Determine the (X, Y) coordinate at the center of the cell enclosing the given text.  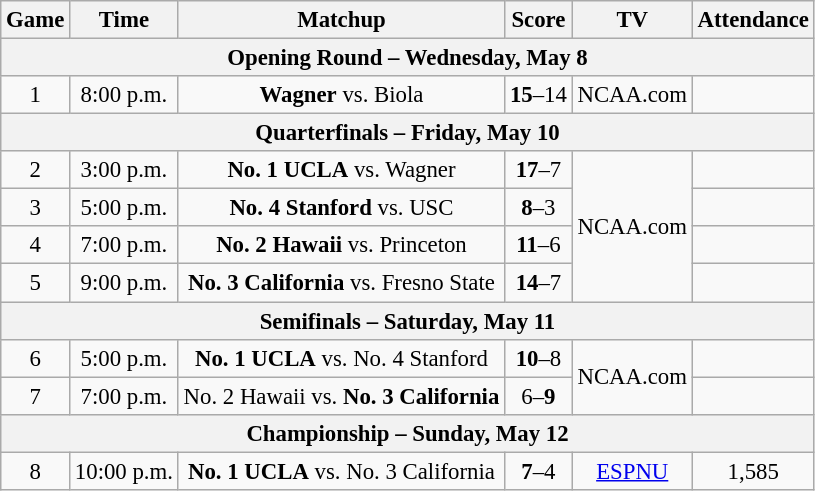
ESPNU (632, 471)
8:00 p.m. (124, 95)
8–3 (539, 208)
No. 1 UCLA vs. No. 4 Stanford (341, 358)
No. 2 Hawaii vs. Princeton (341, 245)
10:00 p.m. (124, 471)
9:00 p.m. (124, 283)
11–6 (539, 245)
Quarterfinals – Friday, May 10 (408, 133)
No. 1 UCLA vs. No. 3 California (341, 471)
3:00 p.m. (124, 170)
Matchup (341, 20)
No. 3 California vs. Fresno State (341, 283)
TV (632, 20)
Semifinals – Saturday, May 11 (408, 321)
6 (36, 358)
5 (36, 283)
10–8 (539, 358)
4 (36, 245)
No. 2 Hawaii vs. No. 3 California (341, 396)
No. 1 UCLA vs. Wagner (341, 170)
8 (36, 471)
Championship – Sunday, May 12 (408, 433)
Score (539, 20)
6–9 (539, 396)
3 (36, 208)
14–7 (539, 283)
Time (124, 20)
Game (36, 20)
Wagner vs. Biola (341, 95)
2 (36, 170)
7–4 (539, 471)
Opening Round – Wednesday, May 8 (408, 58)
1 (36, 95)
7 (36, 396)
17–7 (539, 170)
Attendance (753, 20)
15–14 (539, 95)
1,585 (753, 471)
No. 4 Stanford vs. USC (341, 208)
